For the text-containing cell, return its midpoint in (X, Y) coordinate format. 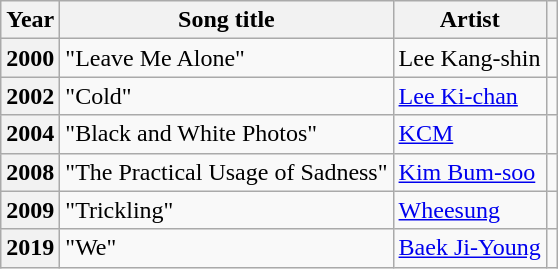
2009 (30, 210)
Year (30, 20)
Artist (470, 20)
Lee Kang-shin (470, 58)
Lee Ki-chan (470, 96)
2008 (30, 172)
2002 (30, 96)
"The Practical Usage of Sadness" (226, 172)
"We" (226, 248)
"Leave Me Alone" (226, 58)
2000 (30, 58)
2004 (30, 134)
"Black and White Photos" (226, 134)
"Cold" (226, 96)
Baek Ji-Young (470, 248)
"Trickling" (226, 210)
Kim Bum-soo (470, 172)
Wheesung (470, 210)
2019 (30, 248)
KCM (470, 134)
Song title (226, 20)
